Detect which cell encompasses the target text, then output its (X, Y) center coordinate. 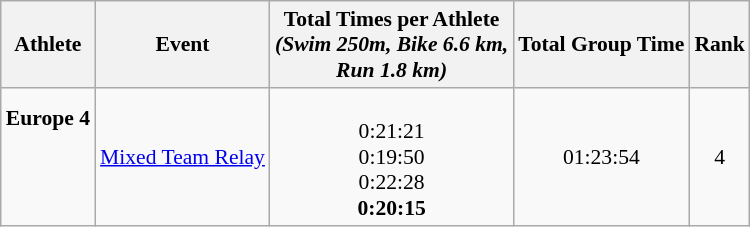
Total Times per Athlete (Swim 250m, Bike 6.6 km, Run 1.8 km) (392, 44)
Mixed Team Relay (182, 157)
Total Group Time (601, 44)
01:23:54 (601, 157)
Athlete (48, 44)
Event (182, 44)
Europe 4 (48, 157)
4 (720, 157)
0:21:210:19:500:22:280:20:15 (392, 157)
Rank (720, 44)
